Return [x, y] of the center of cell containing provided text 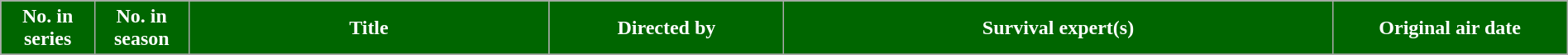
Title [369, 28]
No. inseason [141, 28]
Directed by [667, 28]
Original air date [1450, 28]
No. inseries [48, 28]
Survival expert(s) [1059, 28]
